Output the (x, y) coordinate of the center of the cell containing the given text.  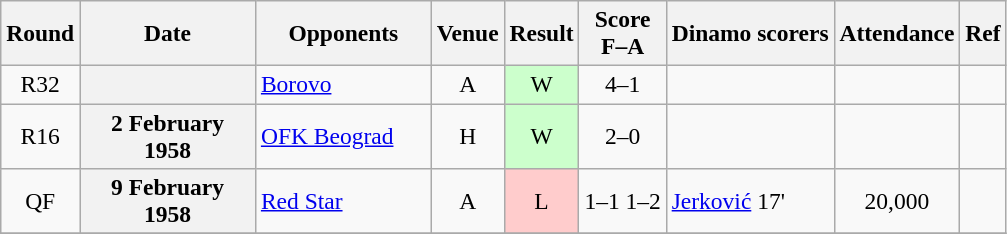
1–1 1–2 (622, 200)
2–0 (622, 136)
R32 (40, 84)
OFK Beograd (343, 136)
Result (542, 32)
Round (40, 32)
Date (168, 32)
Dinamo scorers (750, 32)
Borovo (343, 84)
9 February 1958 (168, 200)
2 February 1958 (168, 136)
R16 (40, 136)
H (468, 136)
20,000 (897, 200)
4–1 (622, 84)
Opponents (343, 32)
L (542, 200)
Red Star (343, 200)
Venue (468, 32)
ScoreF–A (622, 32)
Attendance (897, 32)
Ref (983, 32)
Jerković 17' (750, 200)
QF (40, 200)
